Locate the cell with the specified text and output its (X, Y) center coordinate. 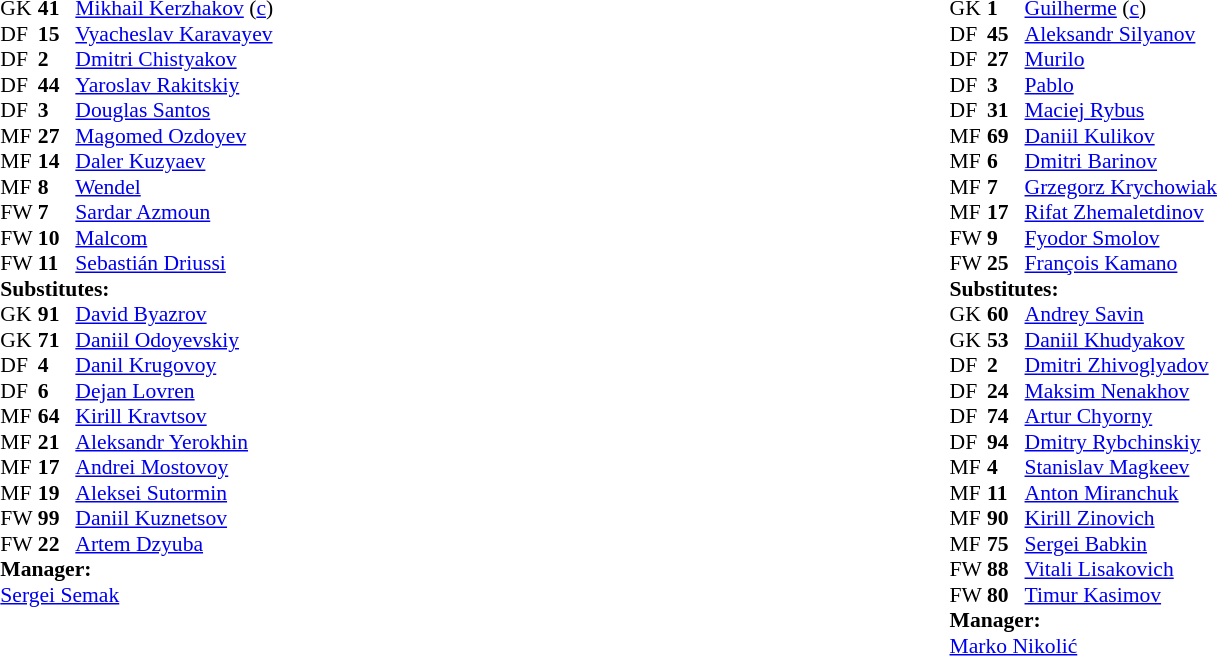
45 (1006, 34)
Daniil Kulikov (1121, 136)
21 (57, 442)
Magomed Ozdoyev (174, 136)
Malcom (174, 238)
Rifat Zhemaletdinov (1121, 213)
91 (57, 315)
Dmitri Zhivoglyadov (1121, 365)
71 (57, 340)
24 (1006, 391)
Dejan Lovren (174, 391)
Daniil Kuznetsov (174, 519)
Artur Chyorny (1121, 417)
Murilo (1121, 59)
90 (1006, 519)
25 (1006, 263)
14 (57, 161)
François Kamano (1121, 263)
Aleksandr Silyanov (1121, 34)
Andrei Mostovoy (174, 467)
99 (57, 519)
80 (1006, 595)
Timur Kasimov (1121, 595)
8 (57, 187)
19 (57, 493)
Kirill Kravtsov (174, 417)
Artem Dzyuba (174, 544)
9 (1006, 238)
22 (57, 544)
Andrey Savin (1121, 315)
74 (1006, 417)
Danil Krugovoy (174, 365)
53 (1006, 340)
60 (1006, 315)
Dmitri Barinov (1121, 161)
Douglas Santos (174, 111)
Maksim Nenakhov (1121, 391)
31 (1006, 111)
88 (1006, 569)
Sebastián Driussi (174, 263)
Kirill Zinovich (1121, 519)
Anton Miranchuk (1121, 493)
Daniil Odoyevskiy (174, 340)
Yaroslav Rakitskiy (174, 85)
Stanislav Magkeev (1121, 467)
Dmitry Rybchinskiy (1121, 442)
Grzegorz Krychowiak (1121, 187)
Aleksandr Yerokhin (174, 442)
75 (1006, 544)
64 (57, 417)
Sardar Azmoun (174, 213)
David Byazrov (174, 315)
Wendel (174, 187)
44 (57, 85)
Dmitri Chistyakov (174, 59)
Vyacheslav Karavayev (174, 34)
69 (1006, 136)
Vitali Lisakovich (1121, 569)
10 (57, 238)
Pablo (1121, 85)
Daniil Khudyakov (1121, 340)
94 (1006, 442)
Daler Kuzyaev (174, 161)
Sergei Semak (136, 595)
Fyodor Smolov (1121, 238)
Maciej Rybus (1121, 111)
15 (57, 34)
Sergei Babkin (1121, 544)
Aleksei Sutormin (174, 493)
